Output the [x, y] coordinate of the center of the cell containing the given text.  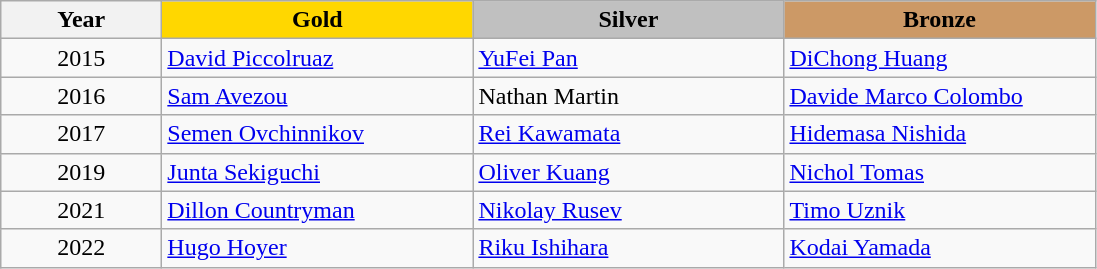
2015 [82, 58]
Kodai Yamada [940, 248]
Hugo Hoyer [318, 248]
2022 [82, 248]
Nichol Tomas [940, 172]
Sam Avezou [318, 96]
YuFei Pan [628, 58]
2017 [82, 134]
2021 [82, 210]
Gold [318, 20]
DiChong Huang [940, 58]
Nathan Martin [628, 96]
Silver [628, 20]
2019 [82, 172]
Rei Kawamata [628, 134]
Riku Ishihara [628, 248]
Dillon Countryman [318, 210]
Davide Marco Colombo [940, 96]
Year [82, 20]
Timo Uznik [940, 210]
Nikolay Rusev [628, 210]
Bronze [940, 20]
David Piccolruaz [318, 58]
Oliver Kuang [628, 172]
Semen Ovchinnikov [318, 134]
Junta Sekiguchi [318, 172]
2016 [82, 96]
Hidemasa Nishida [940, 134]
